Scan for the cell matching the given text and deliver its (X, Y) coordinate at center. 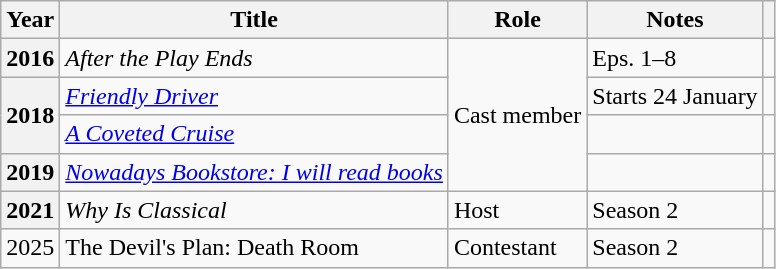
Title (254, 20)
Starts 24 January (675, 96)
Host (517, 210)
Friendly Driver (254, 96)
A Coveted Cruise (254, 134)
After the Play Ends (254, 58)
Contestant (517, 248)
The Devil's Plan: Death Room (254, 248)
2025 (30, 248)
Nowadays Bookstore: I will read books (254, 172)
Eps. 1–8 (675, 58)
2016 (30, 58)
2018 (30, 115)
Why Is Classical (254, 210)
Year (30, 20)
2019 (30, 172)
Notes (675, 20)
Role (517, 20)
2021 (30, 210)
Cast member (517, 115)
